Pinpoint the cell where the given text exists, returning its (X, Y) midpoint coordinate. 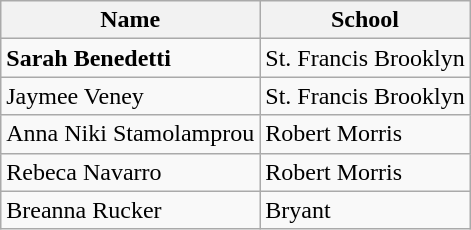
Anna Niki Stamolamprou (130, 134)
Rebeca Navarro (130, 172)
Bryant (365, 210)
Breanna Rucker (130, 210)
Sarah Benedetti (130, 58)
School (365, 20)
Jaymee Veney (130, 96)
Name (130, 20)
